Identify which cell holds the provided text, then report its [X, Y] central coordinate. 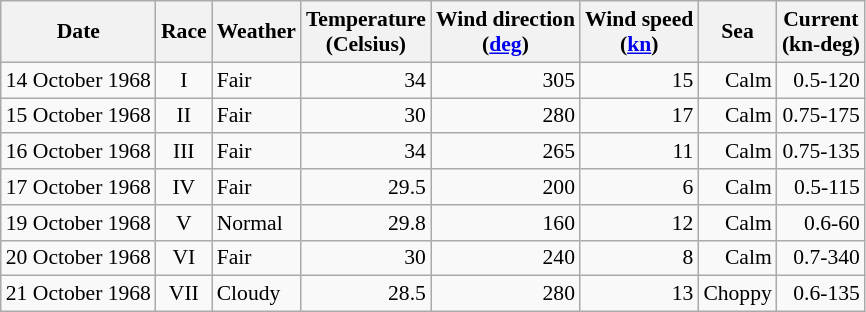
240 [506, 258]
6 [639, 187]
29.5 [366, 187]
0.6-60 [821, 223]
8 [639, 258]
0.5-120 [821, 80]
Sea [737, 32]
VI [184, 258]
0.5-115 [821, 187]
29.8 [366, 223]
Cloudy [256, 294]
Wind direction(deg) [506, 32]
15 [639, 80]
Wind speed(kn) [639, 32]
20 October 1968 [78, 258]
160 [506, 223]
19 October 1968 [78, 223]
I [184, 80]
16 October 1968 [78, 152]
0.7-340 [821, 258]
0.6-135 [821, 294]
12 [639, 223]
IV [184, 187]
Temperature(Celsius) [366, 32]
Normal [256, 223]
III [184, 152]
11 [639, 152]
17 October 1968 [78, 187]
V [184, 223]
14 October 1968 [78, 80]
265 [506, 152]
15 October 1968 [78, 116]
0.75-135 [821, 152]
200 [506, 187]
Date [78, 32]
0.75-175 [821, 116]
II [184, 116]
17 [639, 116]
Race [184, 32]
305 [506, 80]
13 [639, 294]
28.5 [366, 294]
Choppy [737, 294]
Weather [256, 32]
21 October 1968 [78, 294]
Current(kn-deg) [821, 32]
VII [184, 294]
